Scan for the cell matching the given text and deliver its [X, Y] coordinate at center. 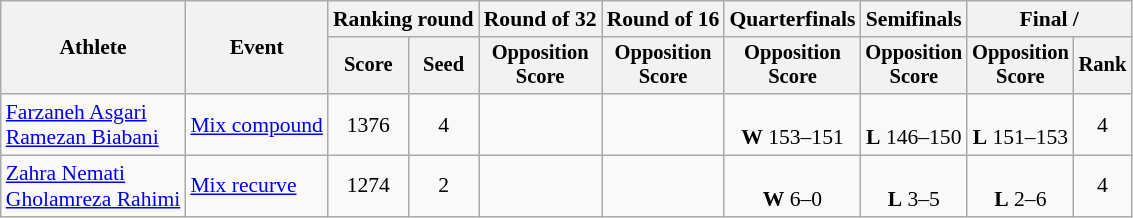
1376 [368, 124]
W 153–151 [792, 124]
L 2–6 [1020, 186]
Mix compound [256, 124]
Event [256, 48]
Semifinals [914, 19]
Rank [1103, 66]
Round of 16 [664, 19]
L 3–5 [914, 186]
Quarterfinals [792, 19]
Athlete [94, 48]
Farzaneh AsgariRamezan Biabani [94, 124]
Seed [444, 66]
W 6–0 [792, 186]
1274 [368, 186]
Score [368, 66]
2 [444, 186]
Mix recurve [256, 186]
Final / [1049, 19]
L 151–153 [1020, 124]
Ranking round [404, 19]
L 146–150 [914, 124]
Round of 32 [540, 19]
Zahra NematiGholamreza Rahimi [94, 186]
